Search for the cell housing the specified text and yield its [X, Y] center coordinate. 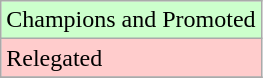
Relegated [131, 58]
Champions and Promoted [131, 20]
